Scan for the cell matching the given text and deliver its [x, y] coordinate at center. 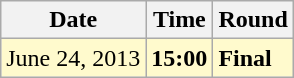
Round [253, 20]
Date [74, 20]
June 24, 2013 [74, 58]
Final [253, 58]
Time [180, 20]
15:00 [180, 58]
